Output the [x, y] coordinate of the center of the cell containing the given text.  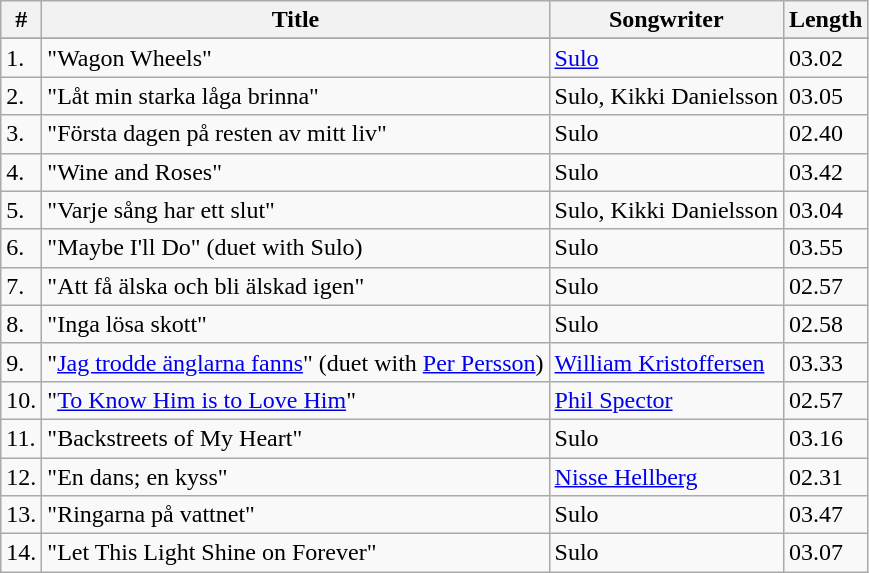
"Wine and Roses" [296, 172]
"Jag trodde änglarna fanns" (duet with Per Persson) [296, 362]
"Let This Light Shine on Forever" [296, 553]
William Kristoffersen [666, 362]
03.07 [825, 553]
11. [22, 438]
"Första dagen på resten av mitt liv" [296, 134]
02.40 [825, 134]
03.04 [825, 210]
"En dans; en kyss" [296, 477]
"Att få älska och bli älskad igen" [296, 286]
03.16 [825, 438]
14. [22, 553]
02.58 [825, 324]
1. [22, 58]
Nisse Hellberg [666, 477]
02.31 [825, 477]
2. [22, 96]
"To Know Him is to Love Him" [296, 400]
"Maybe I'll Do" (duet with Sulo) [296, 248]
4. [22, 172]
03.05 [825, 96]
03.42 [825, 172]
Phil Spector [666, 400]
"Låt min starka låga brinna" [296, 96]
03.33 [825, 362]
9. [22, 362]
"Backstreets of My Heart" [296, 438]
10. [22, 400]
Songwriter [666, 20]
# [22, 20]
"Ringarna på vattnet" [296, 515]
03.55 [825, 248]
8. [22, 324]
5. [22, 210]
3. [22, 134]
13. [22, 515]
"Wagon Wheels" [296, 58]
7. [22, 286]
Title [296, 20]
6. [22, 248]
"Inga lösa skott" [296, 324]
12. [22, 477]
Length [825, 20]
"Varje sång har ett slut" [296, 210]
03.02 [825, 58]
03.47 [825, 515]
